Find where the given text appears and provide that cell's center as (x, y) coordinate. 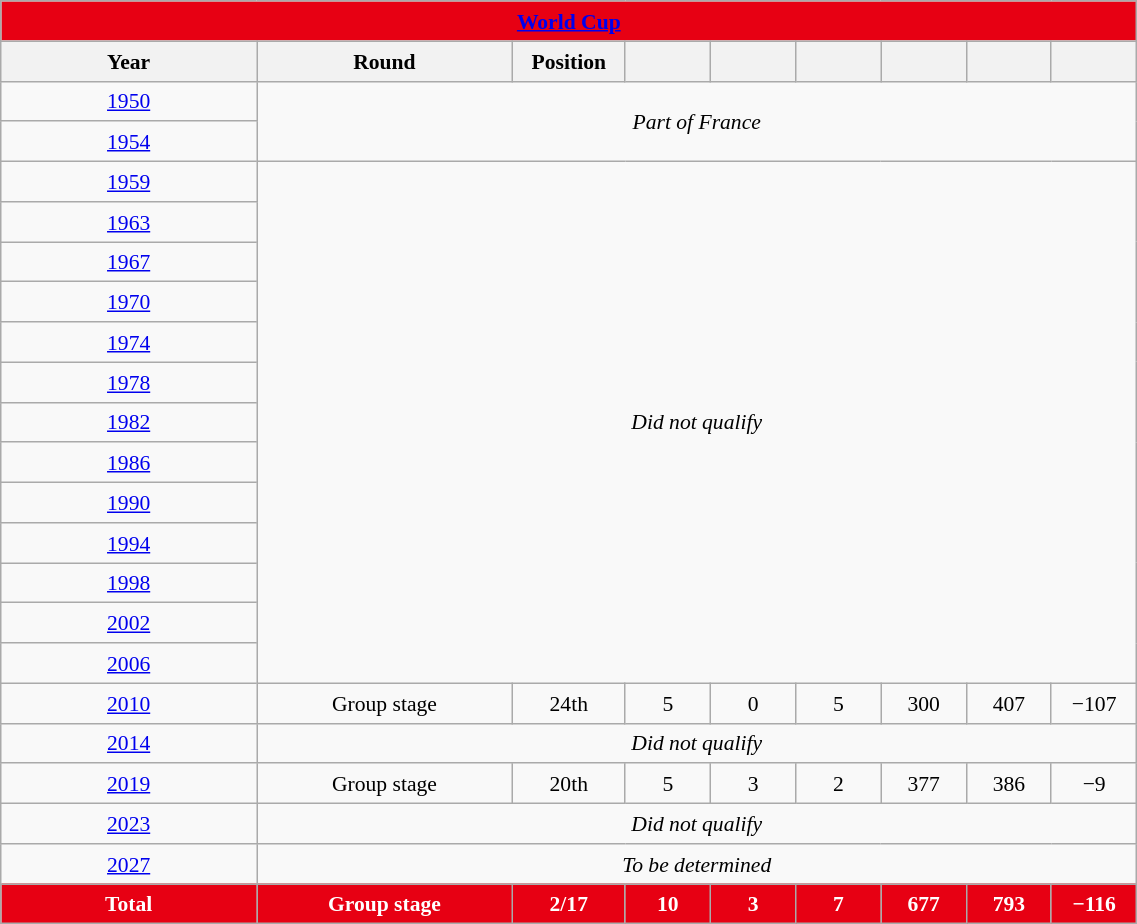
7 (838, 904)
407 (1008, 703)
1978 (129, 382)
−116 (1094, 904)
World Cup (569, 21)
Position (568, 61)
793 (1008, 904)
Round (385, 61)
Part of France (697, 121)
1954 (129, 142)
1959 (129, 182)
To be determined (697, 864)
−9 (1094, 784)
2/17 (568, 904)
1986 (129, 463)
2 (838, 784)
2010 (129, 703)
2019 (129, 784)
677 (924, 904)
Total (129, 904)
1990 (129, 503)
377 (924, 784)
24th (568, 703)
2014 (129, 743)
2023 (129, 824)
300 (924, 703)
10 (668, 904)
1950 (129, 101)
2027 (129, 864)
1974 (129, 342)
1998 (129, 583)
Year (129, 61)
1967 (129, 262)
0 (752, 703)
20th (568, 784)
386 (1008, 784)
1994 (129, 543)
2006 (129, 663)
1970 (129, 302)
2002 (129, 623)
1963 (129, 222)
−107 (1094, 703)
1982 (129, 422)
